Capture the cell that displays the provided text and extract its [X, Y] central coordinate. 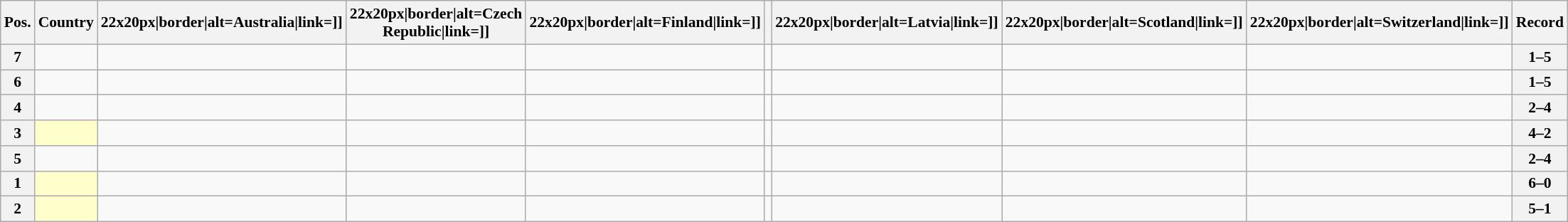
22x20px|border|alt=Latvia|link=]] [887, 23]
22x20px|border|alt=Czech Republic|link=]] [437, 23]
3 [18, 133]
Pos. [18, 23]
1 [18, 184]
22x20px|border|alt=Australia|link=]] [222, 23]
6 [18, 83]
6–0 [1540, 184]
4–2 [1540, 133]
Record [1540, 23]
22x20px|border|alt=Scotland|link=]] [1124, 23]
2 [18, 209]
4 [18, 108]
5 [18, 159]
22x20px|border|alt=Switzerland|link=]] [1380, 23]
5–1 [1540, 209]
7 [18, 57]
Country [66, 23]
22x20px|border|alt=Finland|link=]] [645, 23]
